Locate the cell with the specified text and output its (x, y) center coordinate. 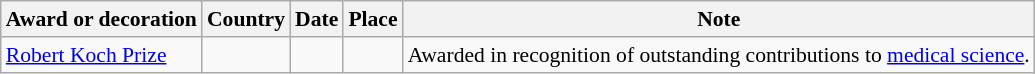
Robert Koch Prize (102, 55)
Awarded in recognition of outstanding contributions to medical science. (719, 55)
Place (372, 19)
Note (719, 19)
Date (316, 19)
Award or decoration (102, 19)
Country (246, 19)
